Detect which cell encompasses the target text, then output its [x, y] center coordinate. 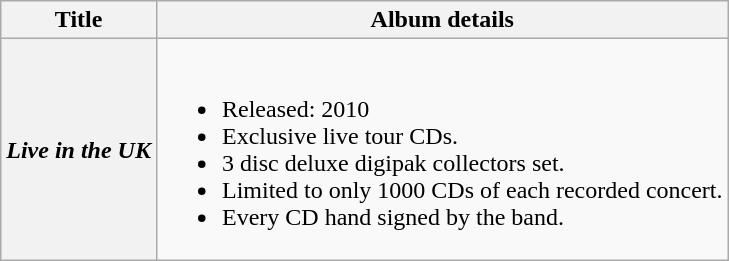
Album details [442, 20]
Live in the UK [79, 150]
Title [79, 20]
